Determine the (x, y) coordinate at the center of the cell enclosing the given text.  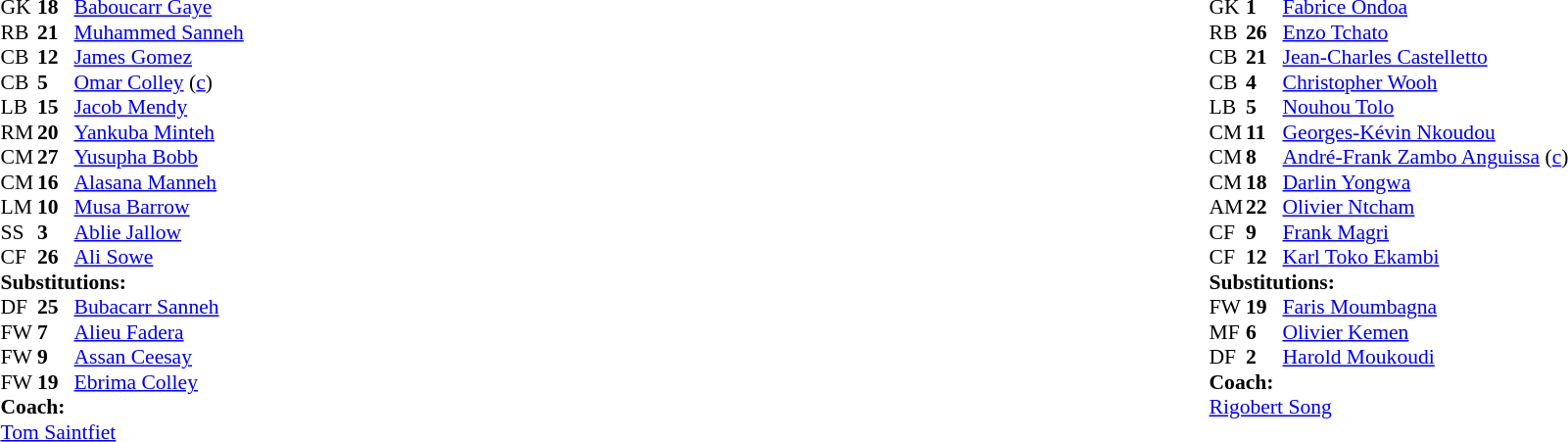
LM (19, 207)
20 (56, 132)
Ablie Jallow (159, 232)
10 (56, 207)
22 (1264, 207)
Muhammed Sanneh (159, 32)
Yankuba Minteh (159, 132)
Bubacarr Sanneh (159, 307)
3 (56, 232)
15 (56, 107)
Omar Colley (c) (159, 82)
Ebrima Colley (159, 382)
6 (1264, 332)
Musa Barrow (159, 207)
Ali Sowe (159, 258)
11 (1264, 132)
Yusupha Bobb (159, 158)
Alasana Manneh (159, 182)
SS (19, 232)
James Gomez (159, 58)
8 (1264, 158)
2 (1264, 358)
16 (56, 182)
Substitutions: (121, 282)
25 (56, 307)
Assan Ceesay (159, 358)
Jacob Mendy (159, 107)
7 (56, 332)
Alieu Fadera (159, 332)
27 (56, 158)
4 (1264, 82)
MF (1228, 332)
RM (19, 132)
18 (1264, 182)
Coach: (121, 407)
AM (1228, 207)
